Return (X, Y) of the center of cell containing provided text 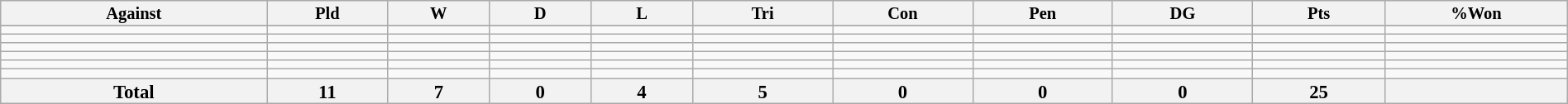
Con (903, 13)
Pen (1042, 13)
Against (134, 13)
5 (762, 91)
11 (327, 91)
%Won (1477, 13)
Pts (1319, 13)
25 (1319, 91)
Total (134, 91)
D (541, 13)
Pld (327, 13)
W (438, 13)
L (642, 13)
4 (642, 91)
7 (438, 91)
Tri (762, 13)
DG (1183, 13)
